Find where the given text appears and provide that cell's center as [x, y] coordinate. 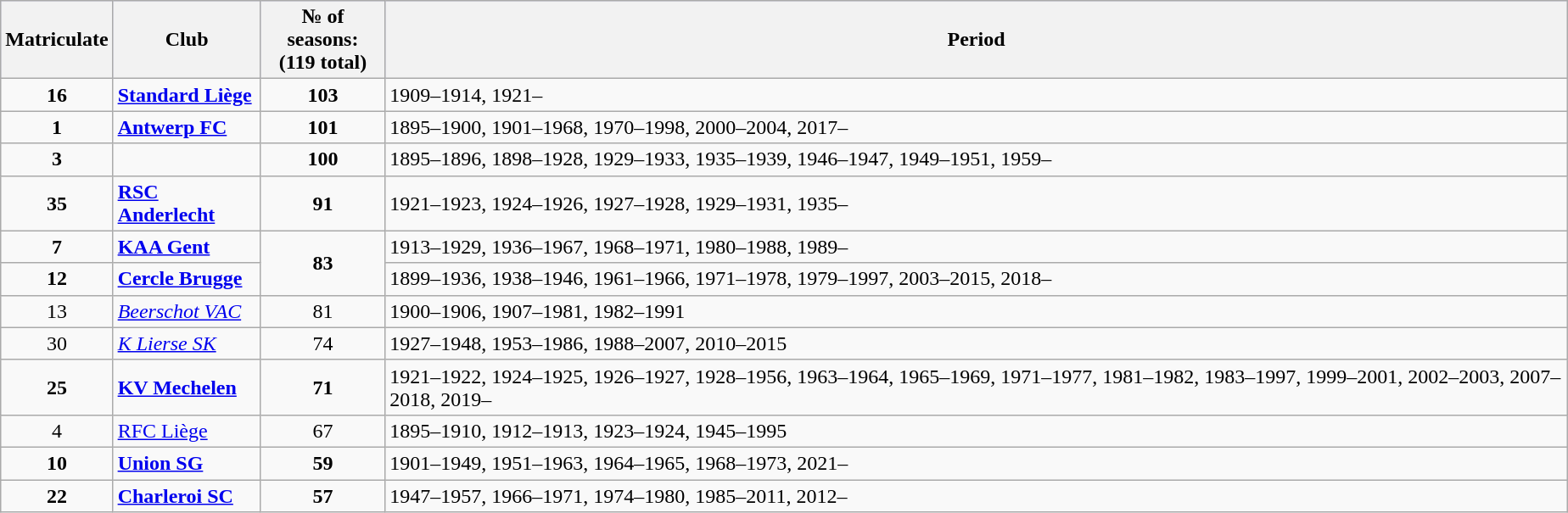
Standard Liège [187, 95]
Period [977, 40]
25 [57, 387]
22 [57, 496]
Beerschot VAC [187, 311]
1921–1922, 1924–1925, 1926–1927, 1928–1956, 1963–1964, 1965–1969, 1971–1977, 1981–1982, 1983–1997, 1999–2001, 2002–2003, 2007–2018, 2019– [977, 387]
1895–1900, 1901–1968, 1970–1998, 2000–2004, 2017– [977, 127]
1921–1923, 1924–1926, 1927–1928, 1929–1931, 1935– [977, 204]
1901–1949, 1951–1963, 1964–1965, 1968–1973, 2021– [977, 463]
KAA Gent [187, 247]
3 [57, 159]
RSC Anderlecht [187, 204]
30 [57, 343]
7 [57, 247]
Matriculate [57, 40]
81 [322, 311]
1927–1948, 1953–1986, 1988–2007, 2010–2015 [977, 343]
Charleroi SC [187, 496]
12 [57, 279]
57 [322, 496]
KV Mechelen [187, 387]
1895–1896, 1898–1928, 1929–1933, 1935–1939, 1946–1947, 1949–1951, 1959– [977, 159]
1900–1906, 1907–1981, 1982–1991 [977, 311]
1899–1936, 1938–1946, 1961–1966, 1971–1978, 1979–1997, 2003–2015, 2018– [977, 279]
1 [57, 127]
13 [57, 311]
103 [322, 95]
10 [57, 463]
1913–1929, 1936–1967, 1968–1971, 1980–1988, 1989– [977, 247]
Union SG [187, 463]
71 [322, 387]
67 [322, 431]
16 [57, 95]
101 [322, 127]
100 [322, 159]
91 [322, 204]
Cercle Brugge [187, 279]
1895–1910, 1912–1913, 1923–1924, 1945–1995 [977, 431]
59 [322, 463]
№ of seasons: (119 total) [322, 40]
74 [322, 343]
1909–1914, 1921– [977, 95]
Club [187, 40]
83 [322, 263]
35 [57, 204]
K Lierse SK [187, 343]
1947–1957, 1966–1971, 1974–1980, 1985–2011, 2012– [977, 496]
RFC Liège [187, 431]
Antwerp FC [187, 127]
4 [57, 431]
